Locate the cell with the specified text and output its [x, y] center coordinate. 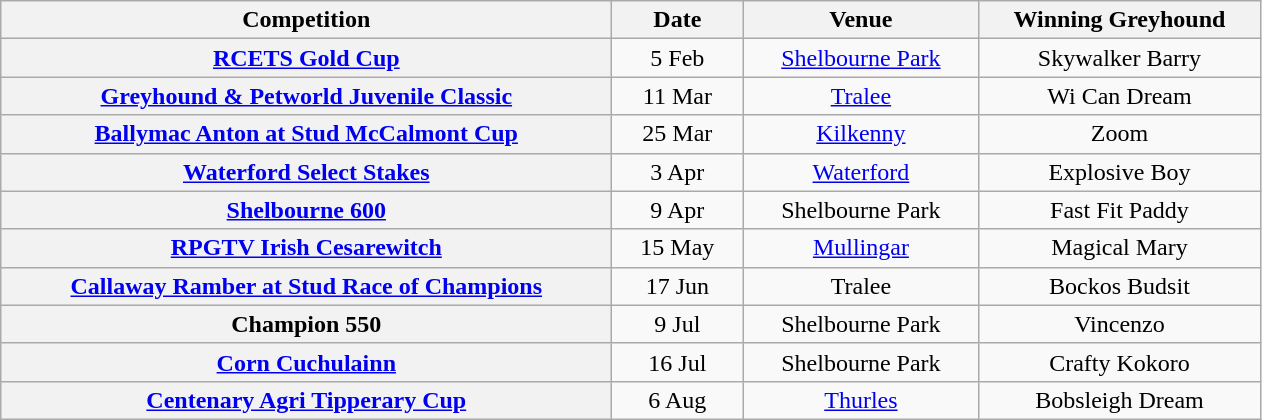
9 Jul [678, 324]
Fast Fit Paddy [1120, 210]
Greyhound & Petworld Juvenile Classic [306, 96]
Date [678, 20]
Winning Greyhound [1120, 20]
Thurles [861, 400]
17 Jun [678, 286]
Callaway Ramber at Stud Race of Champions [306, 286]
9 Apr [678, 210]
15 May [678, 248]
RPGTV Irish Cesarewitch [306, 248]
Centenary Agri Tipperary Cup [306, 400]
Vincenzo [1120, 324]
Zoom [1120, 134]
Shelbourne 600 [306, 210]
Venue [861, 20]
3 Apr [678, 172]
Bockos Budsit [1120, 286]
16 Jul [678, 362]
Bobsleigh Dream [1120, 400]
Ballymac Anton at Stud McCalmont Cup [306, 134]
6 Aug [678, 400]
Mullingar [861, 248]
RCETS Gold Cup [306, 58]
25 Mar [678, 134]
Kilkenny [861, 134]
Corn Cuchulainn [306, 362]
Waterford [861, 172]
Magical Mary [1120, 248]
Champion 550 [306, 324]
Waterford Select Stakes [306, 172]
Wi Can Dream [1120, 96]
Competition [306, 20]
Crafty Kokoro [1120, 362]
11 Mar [678, 96]
5 Feb [678, 58]
Skywalker Barry [1120, 58]
Explosive Boy [1120, 172]
